Extract the [x, y] coordinate from the center of the cell holding the provided text.  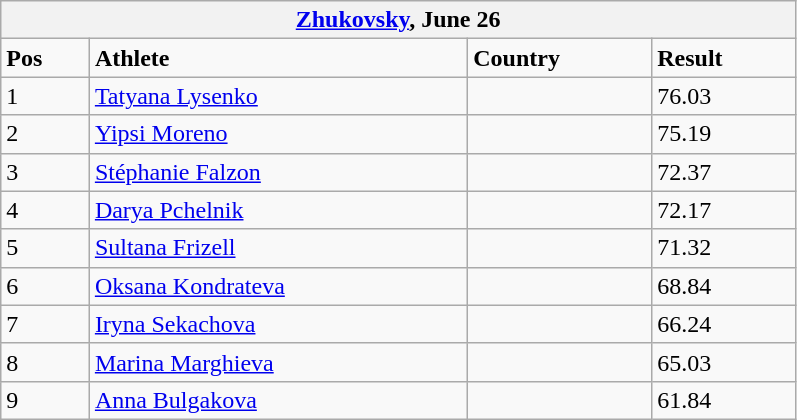
61.84 [724, 400]
Yipsi Moreno [278, 134]
72.37 [724, 172]
Country [560, 58]
Tatyana Lysenko [278, 96]
66.24 [724, 324]
Result [724, 58]
Pos [46, 58]
Iryna Sekachova [278, 324]
Stéphanie Falzon [278, 172]
71.32 [724, 248]
68.84 [724, 286]
72.17 [724, 210]
76.03 [724, 96]
4 [46, 210]
Oksana Kondrateva [278, 286]
Darya Pchelnik [278, 210]
65.03 [724, 362]
5 [46, 248]
8 [46, 362]
2 [46, 134]
Sultana Frizell [278, 248]
9 [46, 400]
Marina Marghieva [278, 362]
7 [46, 324]
3 [46, 172]
Zhukovsky, June 26 [398, 20]
Anna Bulgakova [278, 400]
75.19 [724, 134]
1 [46, 96]
6 [46, 286]
Athlete [278, 58]
